Search for the cell housing the specified text and yield its (x, y) center coordinate. 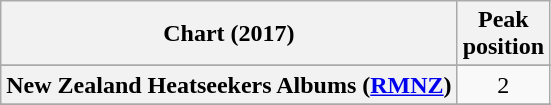
Peak position (503, 34)
Chart (2017) (229, 34)
New Zealand Heatseekers Albums (RMNZ) (229, 85)
2 (503, 85)
